Extract the (x, y) coordinate from the center of the cell holding the provided text.  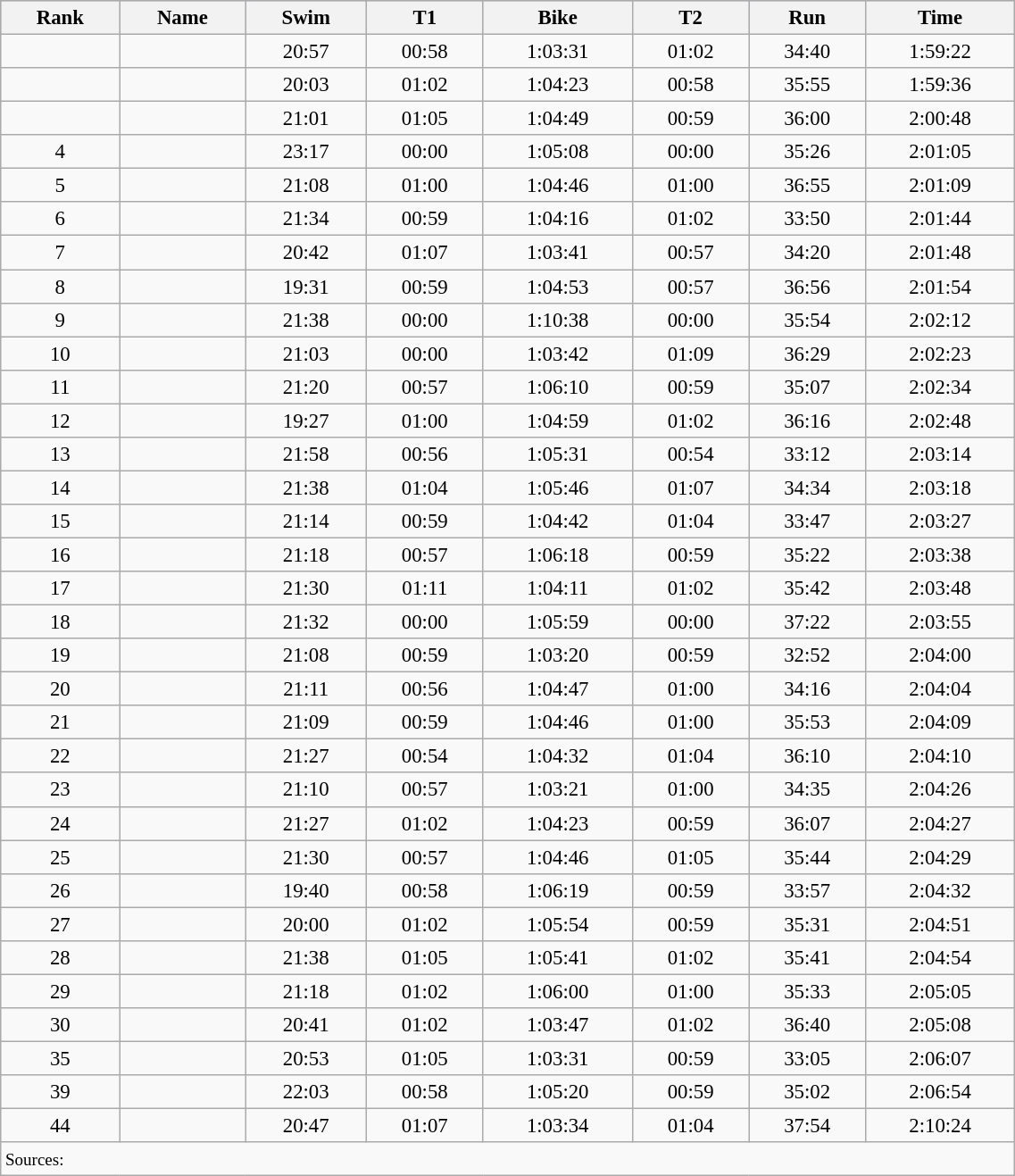
35:54 (807, 320)
1:04:59 (557, 421)
2:04:54 (940, 958)
2:04:09 (940, 722)
20:53 (306, 1058)
2:01:05 (940, 152)
35:26 (807, 152)
18 (61, 622)
33:05 (807, 1058)
13 (61, 455)
30 (61, 1025)
10 (61, 354)
22 (61, 756)
37:22 (807, 622)
21:03 (306, 354)
19:40 (306, 890)
2:04:32 (940, 890)
35 (61, 1058)
17 (61, 588)
36:40 (807, 1025)
1:04:53 (557, 287)
21:58 (306, 455)
Rank (61, 18)
1:04:16 (557, 219)
35:53 (807, 722)
T1 (425, 18)
Swim (306, 18)
2:06:07 (940, 1058)
21:09 (306, 722)
1:05:54 (557, 924)
20:42 (306, 253)
14 (61, 488)
21:14 (306, 521)
36:16 (807, 421)
20:03 (306, 85)
21:32 (306, 622)
1:10:38 (557, 320)
36:56 (807, 287)
20 (61, 689)
2:02:23 (940, 354)
01:09 (690, 354)
1:04:11 (557, 588)
2:04:04 (940, 689)
2:03:18 (940, 488)
20:00 (306, 924)
2:01:09 (940, 186)
36:29 (807, 354)
27 (61, 924)
26 (61, 890)
2:05:05 (940, 991)
35:07 (807, 387)
35:44 (807, 857)
Sources: (508, 1159)
1:05:08 (557, 152)
4 (61, 152)
24 (61, 823)
1:06:19 (557, 890)
2:03:38 (940, 555)
1:06:00 (557, 991)
1:04:47 (557, 689)
5 (61, 186)
2:10:24 (940, 1126)
1:04:49 (557, 119)
35:31 (807, 924)
2:02:34 (940, 387)
9 (61, 320)
35:02 (807, 1092)
2:01:44 (940, 219)
1:04:42 (557, 521)
2:02:12 (940, 320)
01:11 (425, 588)
23 (61, 790)
21:34 (306, 219)
2:04:51 (940, 924)
36:00 (807, 119)
15 (61, 521)
7 (61, 253)
21:11 (306, 689)
21:20 (306, 387)
34:16 (807, 689)
1:05:46 (557, 488)
25 (61, 857)
35:55 (807, 85)
1:05:41 (557, 958)
36:07 (807, 823)
20:47 (306, 1126)
21 (61, 722)
2:04:29 (940, 857)
2:01:48 (940, 253)
6 (61, 219)
T2 (690, 18)
2:00:48 (940, 119)
1:04:32 (557, 756)
1:59:36 (940, 85)
2:04:00 (940, 655)
19:31 (306, 287)
35:41 (807, 958)
1:05:31 (557, 455)
33:47 (807, 521)
21:01 (306, 119)
16 (61, 555)
35:22 (807, 555)
19:27 (306, 421)
1:06:10 (557, 387)
36:10 (807, 756)
21:10 (306, 790)
2:03:27 (940, 521)
1:03:21 (557, 790)
1:05:59 (557, 622)
33:12 (807, 455)
1:06:18 (557, 555)
35:42 (807, 588)
1:59:22 (940, 52)
8 (61, 287)
1:03:47 (557, 1025)
29 (61, 991)
20:41 (306, 1025)
Bike (557, 18)
34:35 (807, 790)
28 (61, 958)
32:52 (807, 655)
2:04:27 (940, 823)
2:01:54 (940, 287)
11 (61, 387)
Name (182, 18)
19 (61, 655)
34:34 (807, 488)
12 (61, 421)
2:02:48 (940, 421)
2:06:54 (940, 1092)
22:03 (306, 1092)
34:20 (807, 253)
Run (807, 18)
44 (61, 1126)
33:50 (807, 219)
37:54 (807, 1126)
2:05:08 (940, 1025)
2:03:14 (940, 455)
39 (61, 1092)
2:04:26 (940, 790)
33:57 (807, 890)
1:03:42 (557, 354)
35:33 (807, 991)
1:03:41 (557, 253)
23:17 (306, 152)
2:04:10 (940, 756)
1:03:34 (557, 1126)
Time (940, 18)
1:03:20 (557, 655)
1:05:20 (557, 1092)
34:40 (807, 52)
2:03:55 (940, 622)
2:03:48 (940, 588)
36:55 (807, 186)
20:57 (306, 52)
